Return [X, Y] of the center of cell containing provided text 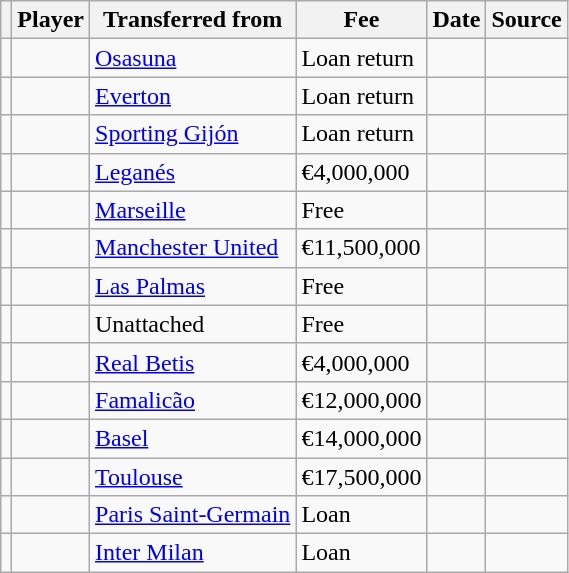
Marseille [193, 210]
Famalicão [193, 400]
Las Palmas [193, 286]
Fee [362, 20]
Basel [193, 438]
€11,500,000 [362, 248]
Source [526, 20]
€17,500,000 [362, 477]
Manchester United [193, 248]
Transferred from [193, 20]
Date [456, 20]
€14,000,000 [362, 438]
Unattached [193, 324]
Paris Saint-Germain [193, 515]
Sporting Gijón [193, 134]
Inter Milan [193, 553]
Leganés [193, 172]
Toulouse [193, 477]
Real Betis [193, 362]
Player [51, 20]
Osasuna [193, 58]
€12,000,000 [362, 400]
Everton [193, 96]
